From the cell containing the given text, extract its center point as [X, Y] coordinate. 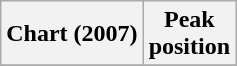
Peakposition [189, 34]
Chart (2007) [72, 34]
